Pinpoint the cell where the given text exists, returning its [X, Y] midpoint coordinate. 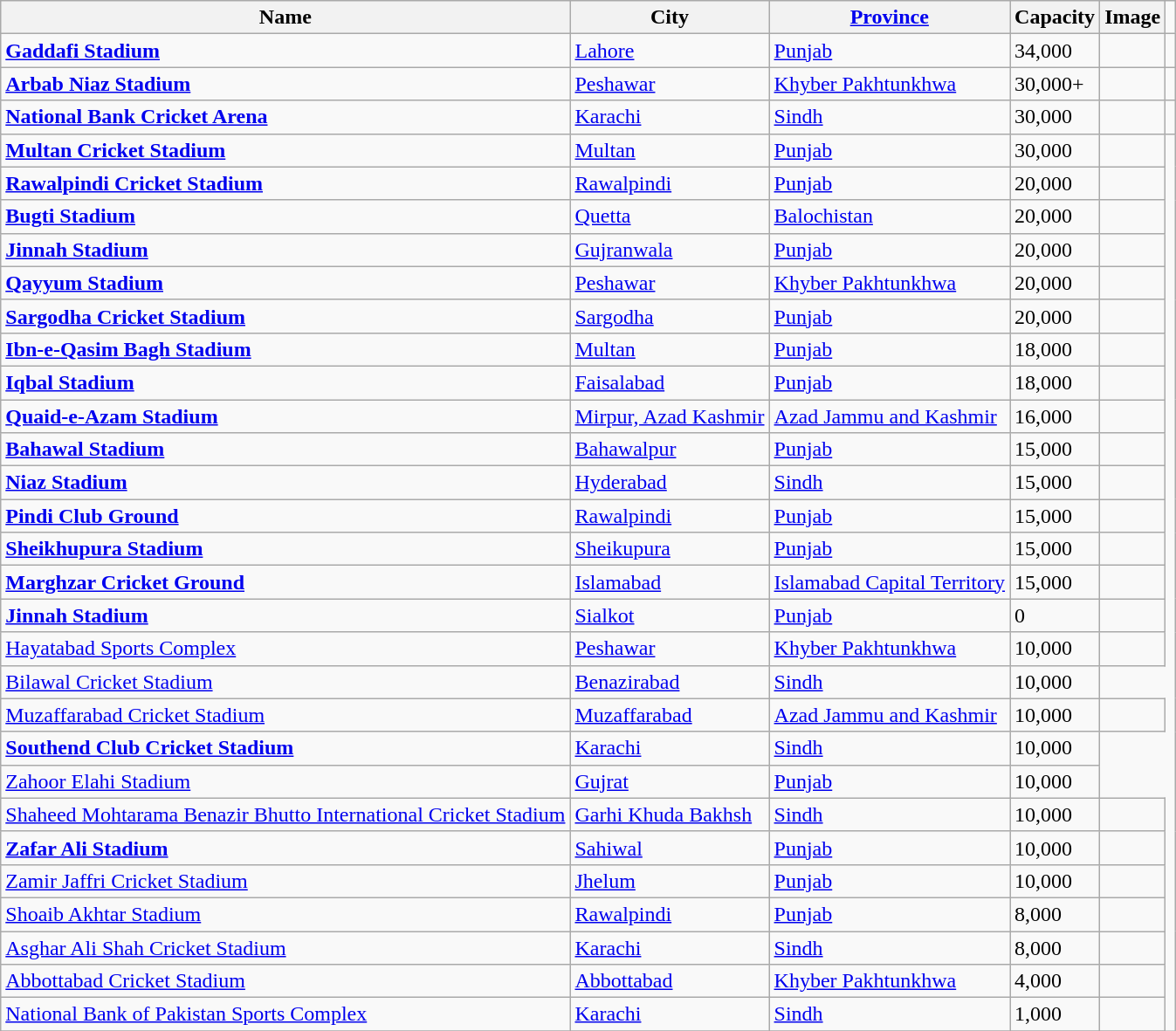
Hayatabad Sports Complex [285, 649]
Sialkot [670, 615]
Hyderabad [670, 483]
Zafar Ali Stadium [285, 848]
Pindi Club Ground [285, 516]
Bilawal Cricket Stadium [285, 682]
Qayyum Stadium [285, 283]
Niaz Stadium [285, 483]
Jhelum [670, 881]
Sheikhupura Stadium [285, 549]
Bahawal Stadium [285, 450]
Sargodha Cricket Stadium [285, 316]
Islamabad [670, 582]
Marghzar Cricket Ground [285, 582]
Southend Club Cricket Stadium [285, 748]
Balochistan [890, 217]
0 [1055, 615]
Mirpur, Azad Kashmir [670, 416]
Name [285, 17]
Sahiwal [670, 848]
Asghar Ali Shah Cricket Stadium [285, 947]
National Bank of Pakistan Sports Complex [285, 1014]
Benazirabad [670, 682]
34,000 [1055, 51]
Multan Cricket Stadium [285, 150]
1,000 [1055, 1014]
Shoaib Akhtar Stadium [285, 914]
Islamabad Capital Territory [890, 582]
Capacity [1055, 17]
Province [890, 17]
Shaheed Mohtarama Benazir Bhutto International Cricket Stadium [285, 814]
Iqbal Stadium [285, 382]
Abbottabad Cricket Stadium [285, 981]
Quaid-e-Azam Stadium [285, 416]
National Bank Cricket Arena [285, 117]
Gaddafi Stadium [285, 51]
Garhi Khuda Bakhsh [670, 814]
Ibn-e-Qasim Bagh Stadium [285, 349]
Zamir Jaffri Cricket Stadium [285, 881]
City [670, 17]
Image [1133, 17]
Gujrat [670, 781]
Bugti Stadium [285, 217]
4,000 [1055, 981]
Muzaffarabad Cricket Stadium [285, 715]
Gujranwala [670, 250]
Abbottabad [670, 981]
Bahawalpur [670, 450]
Lahore [670, 51]
Sheikupura [670, 549]
Arbab Niaz Stadium [285, 84]
Zahoor Elahi Stadium [285, 781]
Faisalabad [670, 382]
Quetta [670, 217]
Rawalpindi Cricket Stadium [285, 183]
16,000 [1055, 416]
Sargodha [670, 316]
30,000+ [1055, 84]
Muzaffarabad [670, 715]
